Detect which cell encompasses the target text, then output its [x, y] center coordinate. 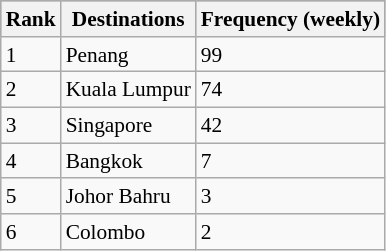
Rank [31, 19]
Bangkok [128, 161]
74 [290, 90]
5 [31, 197]
99 [290, 55]
Johor Bahru [128, 197]
7 [290, 161]
Kuala Lumpur [128, 90]
Penang [128, 55]
1 [31, 55]
4 [31, 161]
Frequency (weekly) [290, 19]
42 [290, 126]
Colombo [128, 232]
Singapore [128, 126]
6 [31, 232]
Destinations [128, 19]
